From the cell containing the given text, extract its center point as [x, y] coordinate. 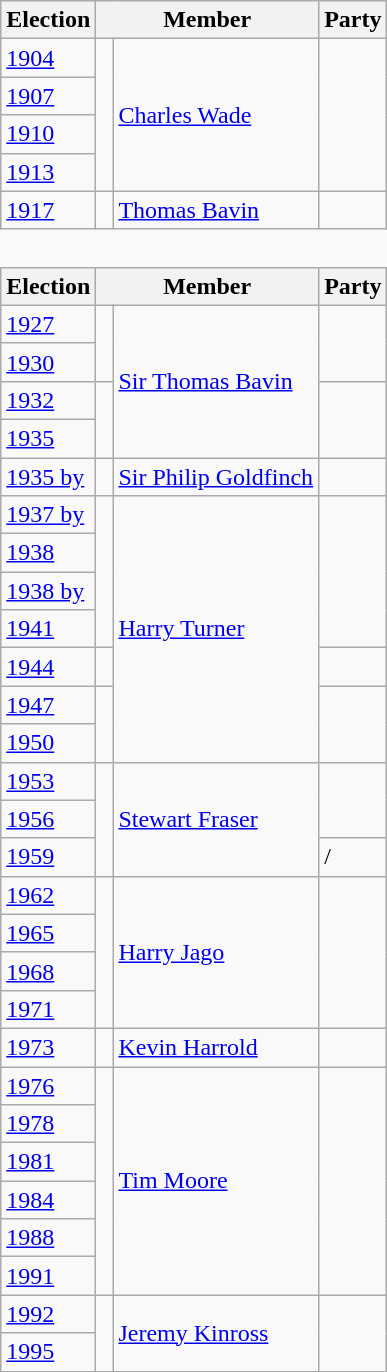
1904 [48, 58]
1935 [48, 438]
1941 [48, 629]
1991 [48, 1276]
1973 [48, 1047]
1981 [48, 1162]
Harry Jago [216, 952]
1968 [48, 971]
1992 [48, 1314]
1953 [48, 781]
1913 [48, 172]
Thomas Bavin [216, 210]
1976 [48, 1085]
1959 [48, 857]
1950 [48, 743]
1995 [48, 1352]
1962 [48, 895]
1947 [48, 705]
Charles Wade [216, 115]
Harry Turner [216, 629]
1935 by [48, 477]
1932 [48, 400]
1927 [48, 324]
1984 [48, 1200]
1988 [48, 1238]
1938 by [48, 591]
1978 [48, 1124]
1971 [48, 1009]
1956 [48, 819]
1938 [48, 553]
Jeremy Kinross [216, 1333]
1944 [48, 667]
1907 [48, 96]
/ [353, 857]
1937 by [48, 515]
Kevin Harrold [216, 1047]
Sir Philip Goldfinch [216, 477]
1917 [48, 210]
1930 [48, 362]
Sir Thomas Bavin [216, 381]
1965 [48, 933]
1910 [48, 134]
Stewart Fraser [216, 819]
Tim Moore [216, 1180]
